Locate the cell with the specified text and output its (X, Y) center coordinate. 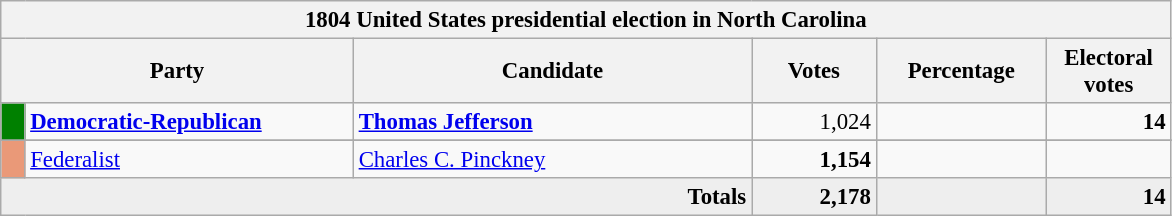
Totals (376, 197)
Electoral votes (1108, 72)
Charles C. Pinckney (552, 160)
Federalist (189, 160)
Percentage (961, 72)
Candidate (552, 72)
1804 United States presidential election in North Carolina (586, 20)
Thomas Jefferson (552, 122)
Democratic-Republican (189, 122)
Votes (814, 72)
1,154 (814, 160)
2,178 (814, 197)
Party (178, 72)
1,024 (814, 122)
